Provide the (x, y) coordinate of the cell's center where the given text is located.  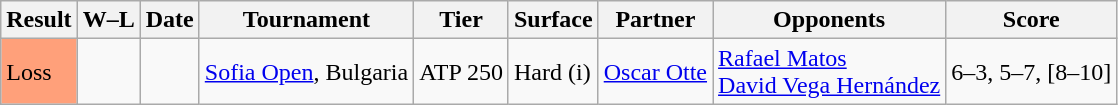
Hard (i) (553, 72)
Score (1032, 20)
W–L (108, 20)
Surface (553, 20)
Opponents (830, 20)
Tier (462, 20)
ATP 250 (462, 72)
Rafael Matos David Vega Hernández (830, 72)
Sofia Open, Bulgaria (306, 72)
Date (170, 20)
Loss (39, 72)
Tournament (306, 20)
Partner (655, 20)
Oscar Otte (655, 72)
6–3, 5–7, [8–10] (1032, 72)
Result (39, 20)
